Pinpoint the cell where the given text exists, returning its (x, y) midpoint coordinate. 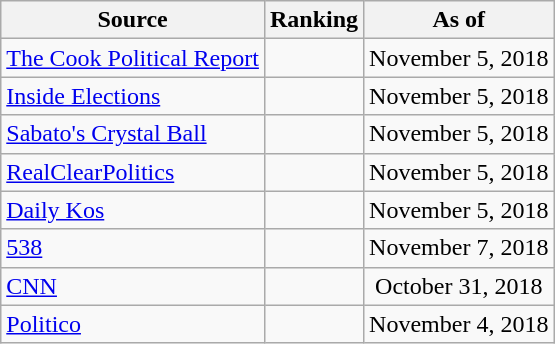
CNN (133, 286)
The Cook Political Report (133, 58)
October 31, 2018 (459, 286)
November 7, 2018 (459, 248)
Sabato's Crystal Ball (133, 134)
November 4, 2018 (459, 324)
Inside Elections (133, 96)
Politico (133, 324)
Daily Kos (133, 210)
As of (459, 20)
Source (133, 20)
538 (133, 248)
Ranking (314, 20)
RealClearPolitics (133, 172)
